Extract the (x, y) coordinate from the center of the cell holding the provided text.  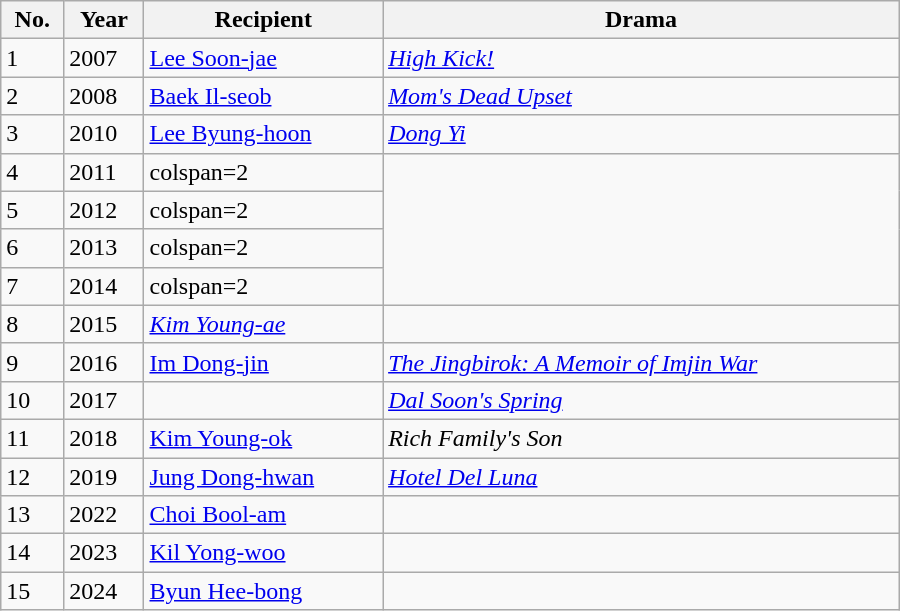
15 (32, 591)
The Jingbirok: A Memoir of Imjin War (642, 362)
Drama (642, 20)
Jung Dong-hwan (264, 477)
Lee Byung-hoon (264, 134)
12 (32, 477)
2019 (104, 477)
9 (32, 362)
2016 (104, 362)
7 (32, 286)
2007 (104, 58)
5 (32, 210)
2023 (104, 553)
Choi Bool-am (264, 515)
High Kick! (642, 58)
Baek Il-seob (264, 96)
2022 (104, 515)
11 (32, 438)
4 (32, 172)
2 (32, 96)
No. (32, 20)
Rich Family's Son (642, 438)
2013 (104, 248)
2017 (104, 400)
Im Dong-jin (264, 362)
2018 (104, 438)
3 (32, 134)
2024 (104, 591)
10 (32, 400)
1 (32, 58)
2008 (104, 96)
2010 (104, 134)
8 (32, 324)
Byun Hee-bong (264, 591)
Mom's Dead Upset (642, 96)
Year (104, 20)
Recipient (264, 20)
2014 (104, 286)
2011 (104, 172)
2012 (104, 210)
2015 (104, 324)
Kim Young-ok (264, 438)
13 (32, 515)
Dong Yi (642, 134)
14 (32, 553)
Lee Soon-jae (264, 58)
Kil Yong-woo (264, 553)
Kim Young-ae (264, 324)
Hotel Del Luna (642, 477)
Dal Soon's Spring (642, 400)
6 (32, 248)
